Scan for the cell matching the given text and deliver its [X, Y] coordinate at center. 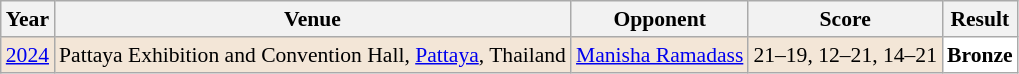
Venue [312, 19]
Pattaya Exhibition and Convention Hall, Pattaya, Thailand [312, 55]
Manisha Ramadass [660, 55]
2024 [28, 55]
Opponent [660, 19]
Result [980, 19]
Score [845, 19]
21–19, 12–21, 14–21 [845, 55]
Year [28, 19]
Bronze [980, 55]
